Identify which cell holds the provided text, then report its [X, Y] central coordinate. 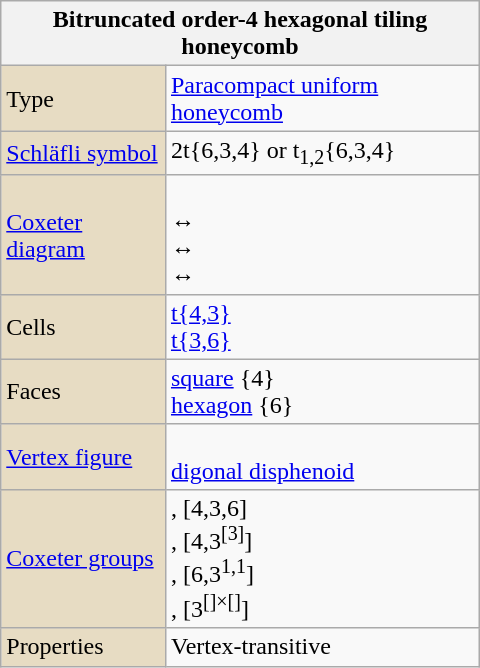
Vertex figure [84, 456]
square {4}hexagon {6} [322, 392]
Paracompact uniform honeycomb [322, 98]
Bitruncated order-4 hexagonal tiling honeycomb [240, 34]
Coxeter diagram [84, 234]
Vertex-transitive [322, 647]
Coxeter groups [84, 558]
2t{6,3,4} or t1,2{6,3,4} [322, 153]
, [4,3,6], [4,3[3]], [6,31,1], [3[]×[]] [322, 558]
Type [84, 98]
Schläfli symbol [84, 153]
Properties [84, 647]
Faces [84, 392]
t{4,3} t{3,6} [322, 326]
digonal disphenoid [322, 456]
↔ ↔ ↔ [322, 234]
Cells [84, 326]
